Output the [X, Y] coordinate of the center of the cell containing the given text.  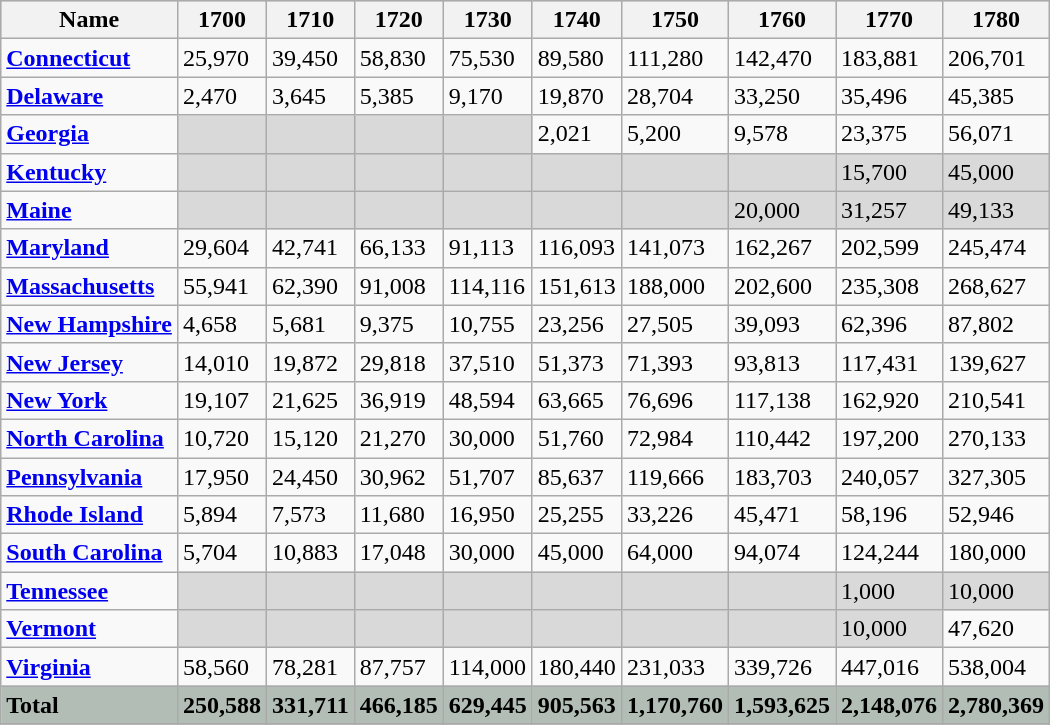
75,530 [488, 58]
110,442 [782, 438]
27,505 [674, 324]
17,950 [222, 477]
25,970 [222, 58]
Georgia [90, 134]
4,658 [222, 324]
South Carolina [90, 553]
28,704 [674, 96]
62,396 [890, 324]
52,946 [996, 515]
117,431 [890, 362]
Maine [90, 210]
87,757 [398, 667]
250,588 [222, 705]
91,113 [488, 248]
19,870 [576, 96]
14,010 [222, 362]
16,950 [488, 515]
64,000 [674, 553]
2,148,076 [890, 705]
66,133 [398, 248]
447,016 [890, 667]
231,033 [674, 667]
183,881 [890, 58]
142,470 [782, 58]
Pennsylvania [90, 477]
94,074 [782, 553]
51,373 [576, 362]
Total [90, 705]
210,541 [996, 400]
139,627 [996, 362]
141,073 [674, 248]
15,700 [890, 172]
76,696 [674, 400]
1700 [222, 20]
162,920 [890, 400]
9,578 [782, 134]
21,625 [310, 400]
116,093 [576, 248]
235,308 [890, 286]
29,818 [398, 362]
1710 [310, 20]
629,445 [488, 705]
New York [90, 400]
19,872 [310, 362]
71,393 [674, 362]
37,510 [488, 362]
29,604 [222, 248]
180,000 [996, 553]
42,741 [310, 248]
55,941 [222, 286]
1,593,625 [782, 705]
23,375 [890, 134]
36,919 [398, 400]
9,375 [398, 324]
21,270 [398, 438]
58,830 [398, 58]
1730 [488, 20]
87,802 [996, 324]
51,707 [488, 477]
Connecticut [90, 58]
15,120 [310, 438]
47,620 [996, 629]
117,138 [782, 400]
63,665 [576, 400]
56,071 [996, 134]
1770 [890, 20]
2,780,369 [996, 705]
119,666 [674, 477]
33,226 [674, 515]
1760 [782, 20]
78,281 [310, 667]
2,470 [222, 96]
10,883 [310, 553]
33,250 [782, 96]
124,244 [890, 553]
48,594 [488, 400]
Tennessee [90, 591]
197,200 [890, 438]
7,573 [310, 515]
45,385 [996, 96]
39,093 [782, 324]
58,560 [222, 667]
89,580 [576, 58]
3,645 [310, 96]
Virginia [90, 667]
1720 [398, 20]
151,613 [576, 286]
183,703 [782, 477]
45,471 [782, 515]
1750 [674, 20]
111,280 [674, 58]
188,000 [674, 286]
10,720 [222, 438]
North Carolina [90, 438]
58,196 [890, 515]
1780 [996, 20]
466,185 [398, 705]
180,440 [576, 667]
114,000 [488, 667]
Kentucky [90, 172]
202,599 [890, 248]
270,133 [996, 438]
19,107 [222, 400]
24,450 [310, 477]
5,385 [398, 96]
10,755 [488, 324]
Delaware [90, 96]
1,000 [890, 591]
31,257 [890, 210]
162,267 [782, 248]
25,255 [576, 515]
327,305 [996, 477]
30,962 [398, 477]
5,704 [222, 553]
85,637 [576, 477]
5,681 [310, 324]
72,984 [674, 438]
New Jersey [90, 362]
114,116 [488, 286]
339,726 [782, 667]
49,133 [996, 210]
538,004 [996, 667]
Rhode Island [90, 515]
Vermont [90, 629]
240,057 [890, 477]
202,600 [782, 286]
905,563 [576, 705]
2,021 [576, 134]
91,008 [398, 286]
1740 [576, 20]
5,894 [222, 515]
93,813 [782, 362]
245,474 [996, 248]
206,701 [996, 58]
51,760 [576, 438]
Name [90, 20]
1,170,760 [674, 705]
New Hampshire [90, 324]
Massachusetts [90, 286]
11,680 [398, 515]
17,048 [398, 553]
9,170 [488, 96]
331,711 [310, 705]
20,000 [782, 210]
268,627 [996, 286]
35,496 [890, 96]
Maryland [90, 248]
23,256 [576, 324]
39,450 [310, 58]
5,200 [674, 134]
62,390 [310, 286]
